Extract the (X, Y) coordinate from the center of the cell holding the provided text.  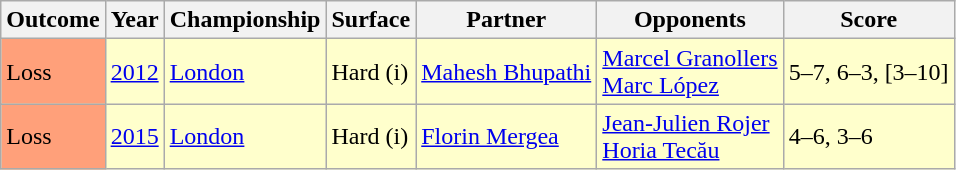
Score (868, 20)
Opponents (690, 20)
Marcel Granollers Marc López (690, 72)
Championship (245, 20)
Outcome (53, 20)
2015 (134, 136)
Jean-Julien Rojer Horia Tecău (690, 136)
Mahesh Bhupathi (506, 72)
5–7, 6–3, [3–10] (868, 72)
Florin Mergea (506, 136)
Year (134, 20)
Partner (506, 20)
2012 (134, 72)
4–6, 3–6 (868, 136)
Surface (371, 20)
